Identify which cell holds the provided text, then report its (X, Y) central coordinate. 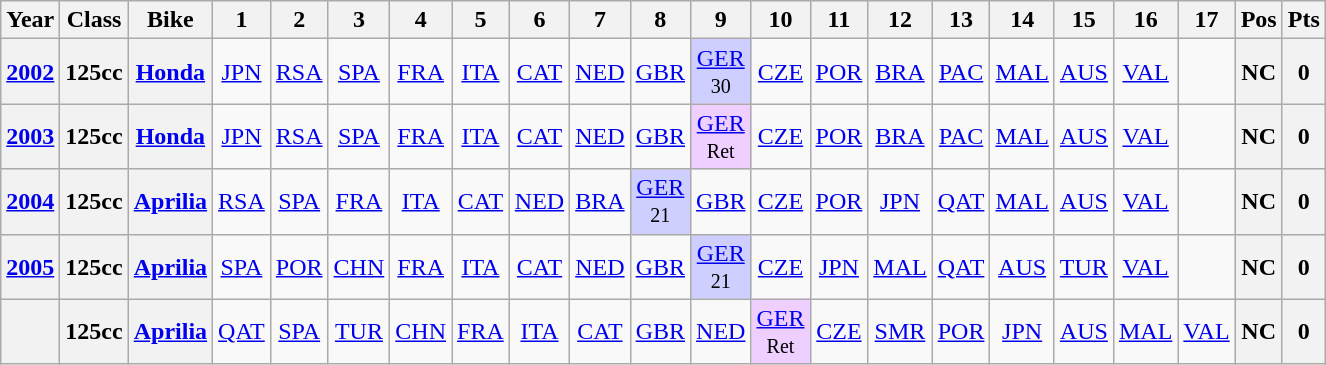
2005 (30, 266)
14 (1022, 20)
1 (242, 20)
4 (421, 20)
10 (780, 20)
3 (359, 20)
GER30 (721, 72)
15 (1084, 20)
5 (481, 20)
6 (539, 20)
Bike (170, 20)
SMR (900, 332)
11 (839, 20)
2 (299, 20)
13 (961, 20)
12 (900, 20)
7 (600, 20)
2002 (30, 72)
2004 (30, 202)
8 (660, 20)
Pos (1258, 20)
Year (30, 20)
Pts (1304, 20)
17 (1206, 20)
Class (94, 20)
9 (721, 20)
16 (1145, 20)
2003 (30, 136)
